Capture the cell that displays the provided text and extract its [X, Y] central coordinate. 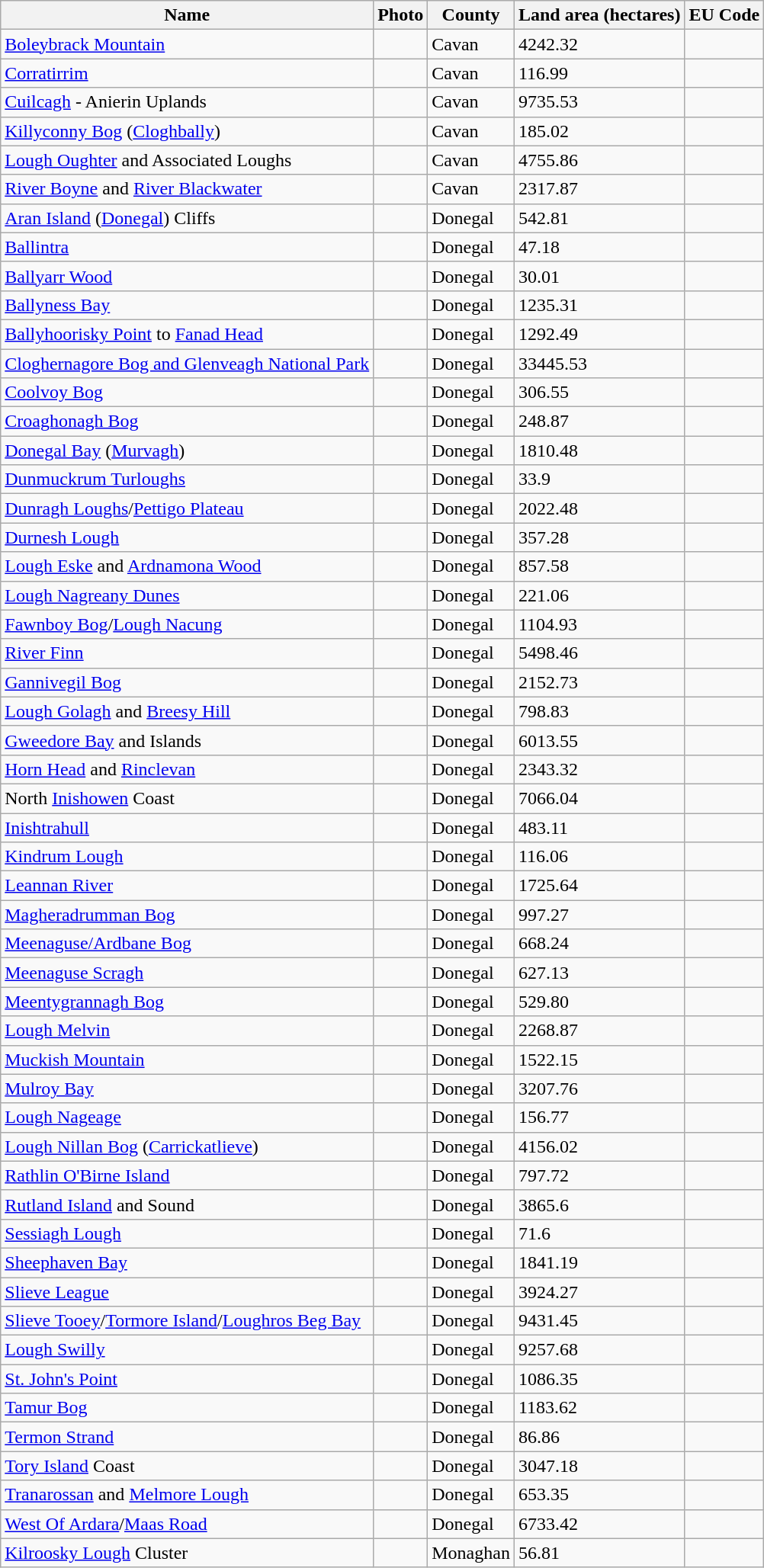
Coolvoy Bog [188, 393]
1725.64 [599, 886]
Lough Swilly [188, 1350]
9735.53 [599, 102]
116.99 [599, 73]
Horn Head and Rinclevan [188, 769]
86.86 [599, 1437]
483.11 [599, 827]
797.72 [599, 1175]
116.06 [599, 857]
Sessiagh Lough [188, 1233]
Kilroosky Lough Cluster [188, 1553]
306.55 [599, 393]
30.01 [599, 276]
1235.31 [599, 305]
Fawnboy Bog/Lough Nacung [188, 624]
Tranarossan and Melmore Lough [188, 1495]
Photo [401, 15]
Ballyarr Wood [188, 276]
Cuilcagh - Anierin Uplands [188, 102]
6013.55 [599, 740]
1522.15 [599, 1060]
EU Code [724, 15]
Lough Oughter and Associated Loughs [188, 160]
2152.73 [599, 682]
County [471, 15]
71.6 [599, 1233]
Muckish Mountain [188, 1060]
Meenaguse Scragh [188, 973]
Cloghernagore Bog and Glenveagh National Park [188, 364]
529.80 [599, 1002]
Mulroy Bay [188, 1089]
627.13 [599, 973]
Lough Nagreany Dunes [188, 595]
Dunmuckrum Turloughs [188, 479]
Tamur Bog [188, 1408]
Leannan River [188, 886]
2022.48 [599, 508]
653.35 [599, 1495]
857.58 [599, 566]
Meentygrannagh Bog [188, 1002]
Meenaguse/Ardbane Bog [188, 944]
248.87 [599, 422]
5498.46 [599, 653]
West Of Ardara/Maas Road [188, 1524]
1104.93 [599, 624]
798.83 [599, 711]
47.18 [599, 247]
Rathlin O'Birne Island [188, 1175]
River Finn [188, 653]
Magheradrumman Bog [188, 915]
Croaghonagh Bog [188, 422]
Gannivegil Bog [188, 682]
33445.53 [599, 364]
542.81 [599, 218]
Ballyhoorisky Point to Fanad Head [188, 334]
Lough Nageage [188, 1117]
156.77 [599, 1117]
357.28 [599, 537]
3207.76 [599, 1089]
Land area (hectares) [599, 15]
4242.32 [599, 44]
Killyconny Bog (Cloghbally) [188, 131]
St. John's Point [188, 1379]
Gweedore Bay and Islands [188, 740]
Monaghan [471, 1553]
Sheephaven Bay [188, 1262]
Dunragh Loughs/Pettigo Plateau [188, 508]
Ballintra [188, 247]
1292.49 [599, 334]
Corratirrim [188, 73]
3865.6 [599, 1204]
2268.87 [599, 1031]
Durnesh Lough [188, 537]
Rutland Island and Sound [188, 1204]
Lough Eske and Ardnamona Wood [188, 566]
River Boyne and River Blackwater [188, 189]
Kindrum Lough [188, 857]
Lough Nillan Bog (Carrickatlieve) [188, 1146]
56.81 [599, 1553]
4755.86 [599, 160]
9431.45 [599, 1321]
7066.04 [599, 798]
Lough Golagh and Breesy Hill [188, 711]
Inishtrahull [188, 827]
2343.32 [599, 769]
Donegal Bay (Murvagh) [188, 451]
Aran Island (Donegal) Cliffs [188, 218]
6733.42 [599, 1524]
Boleybrack Mountain [188, 44]
1086.35 [599, 1379]
3924.27 [599, 1292]
Slieve League [188, 1292]
997.27 [599, 915]
668.24 [599, 944]
2317.87 [599, 189]
1183.62 [599, 1408]
1810.48 [599, 451]
North Inishowen Coast [188, 798]
1841.19 [599, 1262]
Lough Melvin [188, 1031]
Ballyness Bay [188, 305]
9257.68 [599, 1350]
33.9 [599, 479]
4156.02 [599, 1146]
Slieve Tooey/Tormore Island/Loughros Beg Bay [188, 1321]
Name [188, 15]
Termon Strand [188, 1437]
Tory Island Coast [188, 1466]
3047.18 [599, 1466]
221.06 [599, 595]
185.02 [599, 131]
